Locate the cell with the specified text and output its [X, Y] center coordinate. 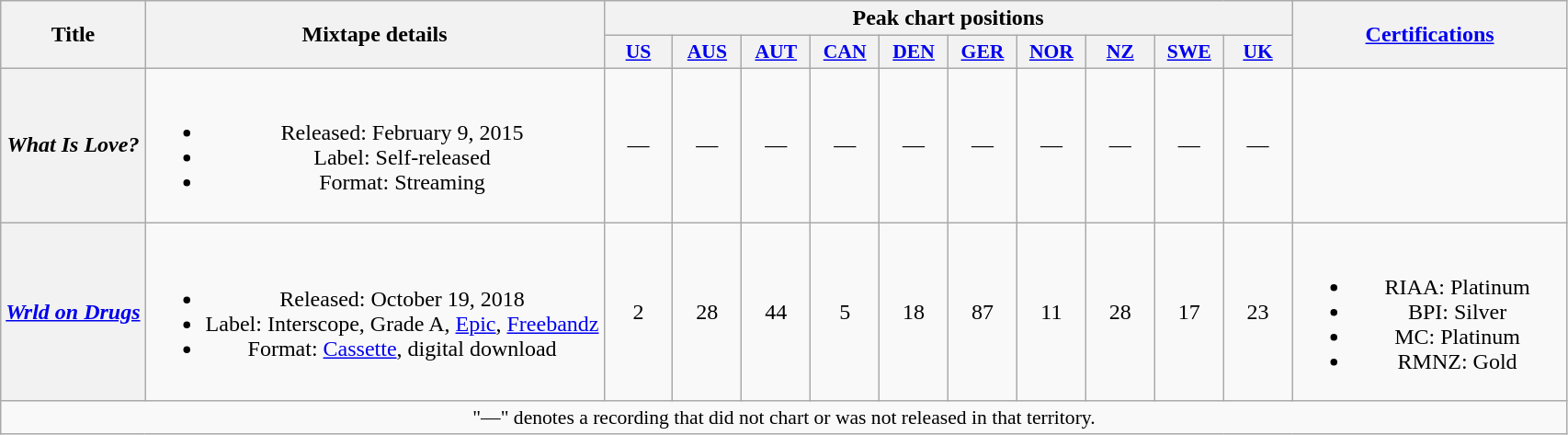
18 [914, 312]
Wrld on Drugs [74, 312]
RIAA: PlatinumBPI: SilverMC: PlatinumRMNZ: Gold [1430, 312]
Title [74, 35]
Certifications [1430, 35]
CAN [846, 52]
NOR [1051, 52]
23 [1257, 312]
GER [983, 52]
17 [1189, 312]
AUS [708, 52]
5 [846, 312]
SWE [1189, 52]
US [638, 52]
NZ [1119, 52]
Released: October 19, 2018Label: Interscope, Grade A, Epic, FreebandzFormat: Cassette, digital download [375, 312]
AUT [776, 52]
87 [983, 312]
UK [1257, 52]
What Is Love? [74, 145]
DEN [914, 52]
Released: February 9, 2015Label: Self-releasedFormat: Streaming [375, 145]
Peak chart positions [949, 18]
2 [638, 312]
"—" denotes a recording that did not chart or was not released in that territory. [784, 418]
44 [776, 312]
11 [1051, 312]
Mixtape details [375, 35]
